Identify which cell holds the provided text, then report its [X, Y] central coordinate. 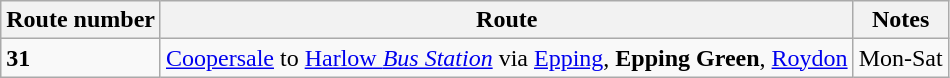
Notes [900, 20]
31 [81, 58]
Mon-Sat [900, 58]
Coopersale to Harlow Bus Station via Epping, Epping Green, Roydon [506, 58]
Route [506, 20]
Route number [81, 20]
